Scan for the cell matching the given text and deliver its [X, Y] coordinate at center. 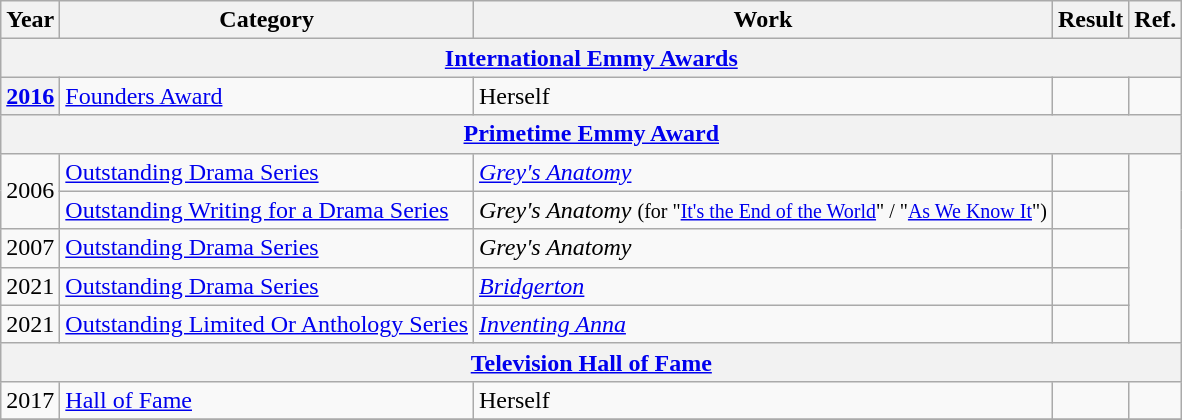
Year [30, 20]
Ref. [1156, 20]
2007 [30, 248]
2017 [30, 400]
Television Hall of Fame [592, 362]
Result [1090, 20]
Bridgerton [764, 286]
Grey's Anatomy (for "It's the End of the World" / "As We Know It") [764, 210]
2006 [30, 191]
Primetime Emmy Award [592, 134]
2016 [30, 96]
Category [267, 20]
Outstanding Writing for a Drama Series [267, 210]
Founders Award [267, 96]
International Emmy Awards [592, 58]
Inventing Anna [764, 324]
Hall of Fame [267, 400]
Work [764, 20]
Outstanding Limited Or Anthology Series [267, 324]
